From the cell containing the given text, extract its center point as [X, Y] coordinate. 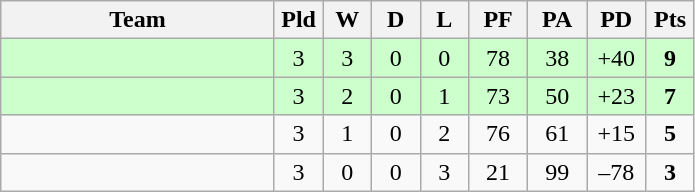
D [396, 20]
+23 [616, 96]
L [444, 20]
9 [670, 58]
W [348, 20]
73 [498, 96]
78 [498, 58]
76 [498, 134]
–78 [616, 172]
5 [670, 134]
21 [498, 172]
Pts [670, 20]
Pld [298, 20]
+15 [616, 134]
38 [558, 58]
PF [498, 20]
PA [558, 20]
Team [138, 20]
61 [558, 134]
7 [670, 96]
99 [558, 172]
PD [616, 20]
50 [558, 96]
+40 [616, 58]
